Return the [X, Y] coordinate for the center point of the cell that contains the specified text.  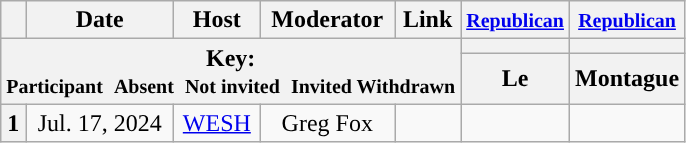
Moderator [327, 20]
Le [516, 78]
Link [427, 20]
Jul. 17, 2024 [100, 123]
Host [217, 20]
Greg Fox [327, 123]
Montague [628, 78]
WESH [217, 123]
Key: Participant Absent Not invited Invited Withdrawn [231, 72]
Date [100, 20]
1 [14, 123]
